Determine the [x, y] coordinate at the center of the cell enclosing the given text.  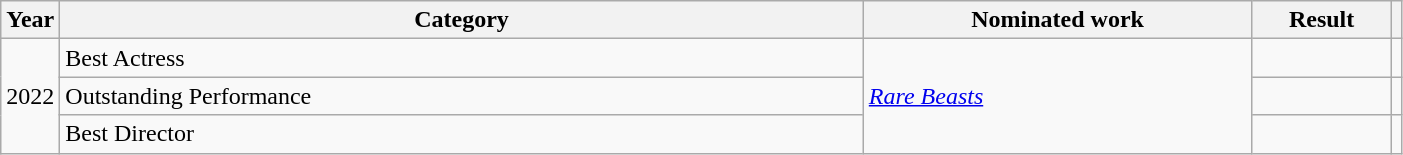
Nominated work [1058, 20]
Rare Beasts [1058, 96]
Best Director [462, 134]
Year [30, 20]
Result [1322, 20]
Best Actress [462, 58]
Outstanding Performance [462, 96]
Category [462, 20]
2022 [30, 96]
